Locate the cell with the specified text and output its (X, Y) center coordinate. 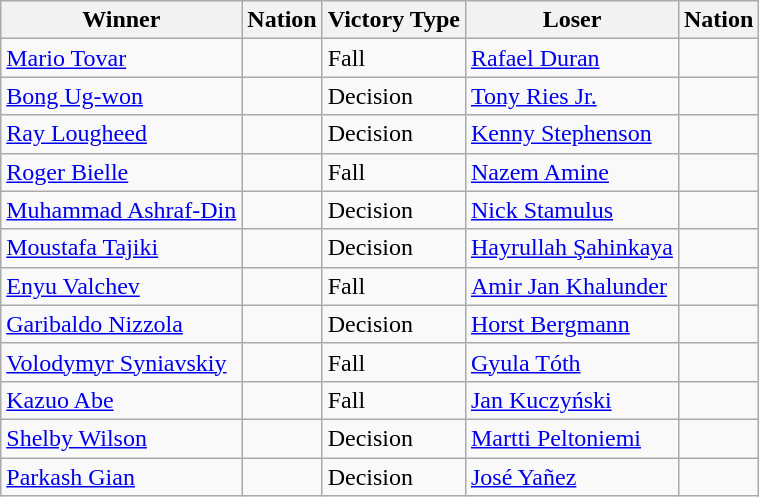
Amir Jan Khalunder (572, 286)
Parkash Gian (122, 477)
Bong Ug-won (122, 96)
Tony Ries Jr. (572, 96)
Gyula Tóth (572, 362)
Garibaldo Nizzola (122, 324)
Horst Bergmann (572, 324)
Shelby Wilson (122, 438)
Ray Lougheed (122, 134)
Hayrullah Şahinkaya (572, 248)
Martti Peltoniemi (572, 438)
Muhammad Ashraf-Din (122, 210)
Winner (122, 20)
Jan Kuczyński (572, 400)
Roger Bielle (122, 172)
Volodymyr Syniavskiy (122, 362)
Enyu Valchev (122, 286)
Rafael Duran (572, 58)
Nick Stamulus (572, 210)
Nazem Amine (572, 172)
Mario Tovar (122, 58)
Moustafa Tajiki (122, 248)
Kazuo Abe (122, 400)
Kenny Stephenson (572, 134)
Victory Type (394, 20)
José Yañez (572, 477)
Loser (572, 20)
